Identify which cell holds the provided text, then report its (x, y) central coordinate. 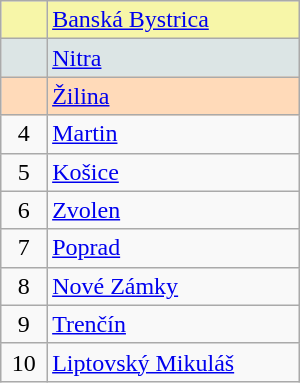
Martin (174, 134)
Košice (174, 172)
4 (24, 134)
8 (24, 286)
Žilina (174, 96)
Trenčín (174, 324)
Liptovský Mikuláš (174, 362)
5 (24, 172)
7 (24, 248)
Nové Zámky (174, 286)
Poprad (174, 248)
Zvolen (174, 210)
9 (24, 324)
6 (24, 210)
Nitra (174, 58)
10 (24, 362)
Banská Bystrica (174, 20)
